Provide the [X, Y] coordinate of the cell's center where the given text is located.  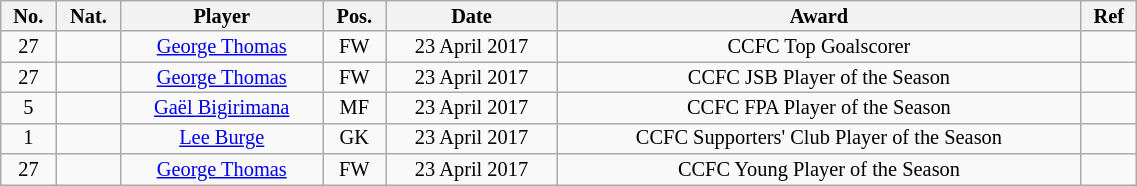
Lee Burge [222, 138]
CCFC Top Goalscorer [819, 46]
Award [819, 16]
5 [28, 108]
Ref [1109, 16]
CCFC FPA Player of the Season [819, 108]
Nat. [88, 16]
MF [354, 108]
No. [28, 16]
CCFC Supporters' Club Player of the Season [819, 138]
CCFC Young Player of the Season [819, 170]
CCFC JSB Player of the Season [819, 78]
Pos. [354, 16]
1 [28, 138]
GK [354, 138]
Date [472, 16]
Gaël Bigirimana [222, 108]
Player [222, 16]
